Search for the cell housing the specified text and yield its (x, y) center coordinate. 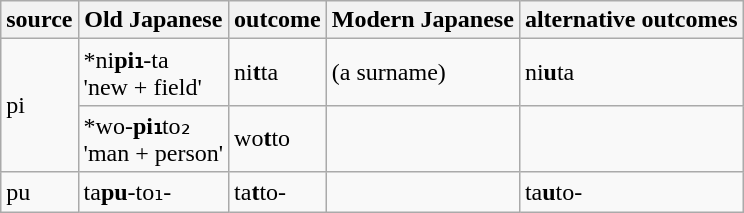
pi (40, 106)
(a surname) (422, 72)
pu (40, 192)
source (40, 20)
*nipi₁-ta'new + field' (154, 72)
tatto- (278, 192)
alternative outcomes (631, 20)
tauto- (631, 192)
wotto (278, 138)
tapu-to₁- (154, 192)
nitta (278, 72)
Modern Japanese (422, 20)
niuta (631, 72)
outcome (278, 20)
Old Japanese (154, 20)
*wo-pi₁to₂'man + person' (154, 138)
